From the cell containing the given text, extract its center point as (X, Y) coordinate. 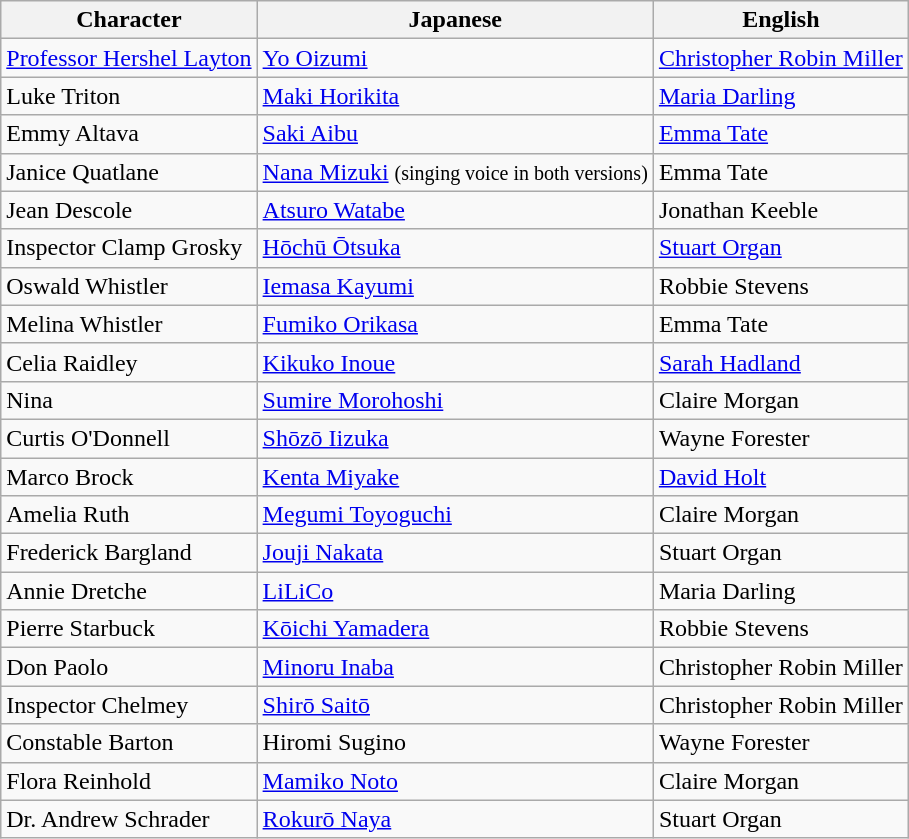
Kenta Miyake (455, 477)
Kikuko Inoue (455, 362)
Jean Descole (129, 210)
Pierre Starbuck (129, 629)
Luke Triton (129, 96)
Curtis O'Donnell (129, 438)
Kōichi Yamadera (455, 629)
Frederick Bargland (129, 553)
Professor Hershel Layton (129, 58)
English (780, 20)
Maki Horikita (455, 96)
Saki Aibu (455, 134)
Jouji Nakata (455, 553)
David Holt (780, 477)
Hiromi Sugino (455, 743)
Emmy Altava (129, 134)
Dr. Andrew Schrader (129, 819)
Melina Whistler (129, 324)
Hōchū Ōtsuka (455, 248)
Inspector Chelmey (129, 705)
Rokurō Naya (455, 819)
Minoru Inaba (455, 667)
Constable Barton (129, 743)
Sumire Morohoshi (455, 400)
Jonathan Keeble (780, 210)
Nina (129, 400)
Atsuro Watabe (455, 210)
Inspector Clamp Grosky (129, 248)
Amelia Ruth (129, 515)
Don Paolo (129, 667)
Nana Mizuki (singing voice in both versions) (455, 172)
Sarah Hadland (780, 362)
Flora Reinhold (129, 781)
Janice Quatlane (129, 172)
Fumiko Orikasa (455, 324)
Iemasa Kayumi (455, 286)
Yo Oizumi (455, 58)
Shōzō Iizuka (455, 438)
LiLiCo (455, 591)
Annie Dretche (129, 591)
Shirō Saitō (455, 705)
Megumi Toyoguchi (455, 515)
Oswald Whistler (129, 286)
Mamiko Noto (455, 781)
Marco Brock (129, 477)
Celia Raidley (129, 362)
Japanese (455, 20)
Character (129, 20)
